Capture the cell that displays the provided text and extract its (X, Y) central coordinate. 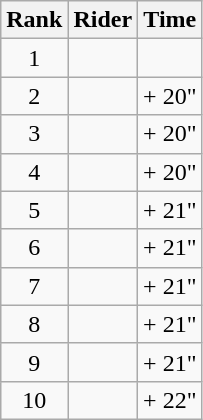
6 (34, 248)
9 (34, 362)
1 (34, 58)
Rider (103, 20)
3 (34, 134)
10 (34, 400)
7 (34, 286)
4 (34, 172)
5 (34, 210)
Rank (34, 20)
Time (170, 20)
8 (34, 324)
2 (34, 96)
+ 22" (170, 400)
